Capture the cell that displays the provided text and extract its (X, Y) central coordinate. 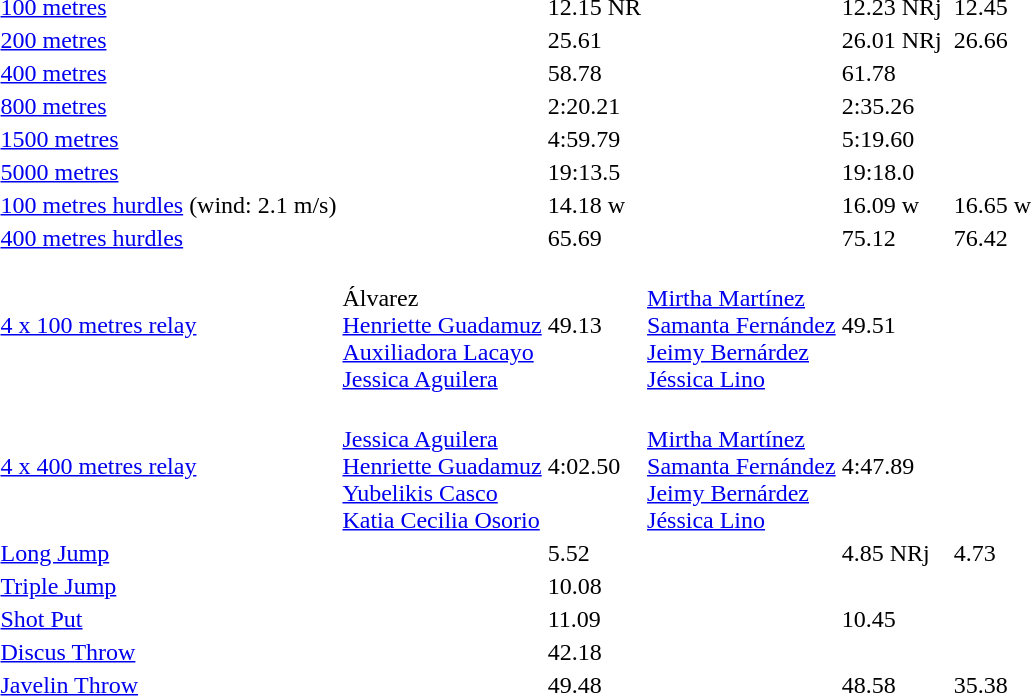
10.08 (594, 586)
19:18.0 (892, 172)
42.18 (594, 652)
65.69 (594, 238)
49.13 (594, 325)
11.09 (594, 619)
4:47.89 (892, 466)
5.52 (594, 553)
10.45 (892, 619)
58.78 (594, 73)
25.61 (594, 40)
14.18 w (594, 205)
16.09 w (892, 205)
19:13.5 (594, 172)
2:20.21 (594, 106)
75.12 (892, 238)
4:59.79 (594, 139)
61.78 (892, 73)
5:19.60 (892, 139)
4:02.50 (594, 466)
26.01 NRj (892, 40)
49.51 (892, 325)
4.85 NRj (892, 553)
Álvarez Henriette Guadamuz Auxiliadora Lacayo Jessica Aguilera (442, 325)
Jessica Aguilera Henriette Guadamuz Yubelikis Casco Katia Cecilia Osorio (442, 466)
2:35.26 (892, 106)
